Identify which cell holds the provided text, then report its [X, Y] central coordinate. 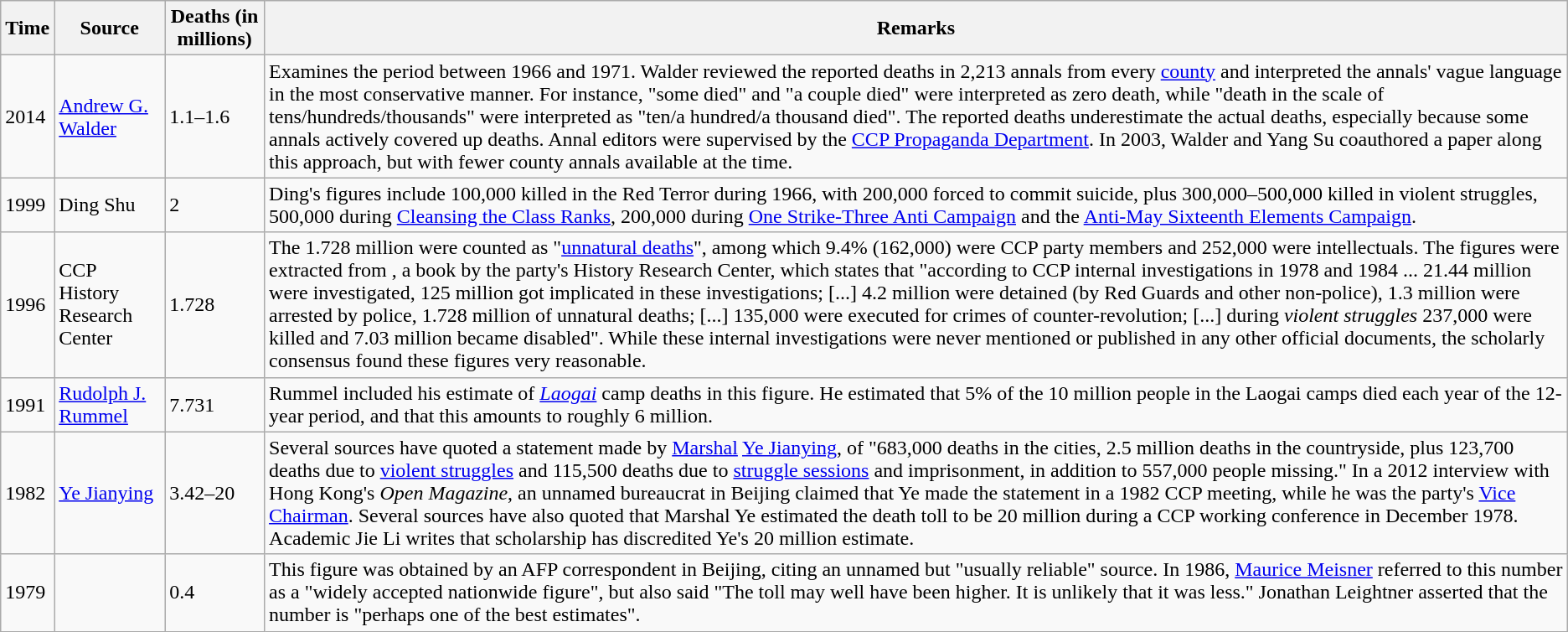
2 [214, 205]
Deaths (in millions) [214, 28]
Source [110, 28]
1999 [28, 205]
0.4 [214, 593]
Remarks [916, 28]
1.728 [214, 305]
Ding Shu [110, 205]
1996 [28, 305]
Ye Jianying [110, 493]
1991 [28, 404]
1982 [28, 493]
Andrew G. Walder [110, 117]
Time [28, 28]
Rudolph J. Rummel [110, 404]
7.731 [214, 404]
CCP History Research Center [110, 305]
1.1–1.6 [214, 117]
2014 [28, 117]
1979 [28, 593]
3.42–20 [214, 493]
